Capture the cell that displays the provided text and extract its [x, y] central coordinate. 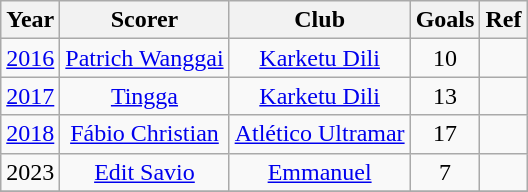
2017 [30, 96]
7 [445, 172]
17 [445, 134]
13 [445, 96]
Edit Savio [144, 172]
Atlético Ultramar [320, 134]
Scorer [144, 20]
Fábio Christian [144, 134]
10 [445, 58]
2018 [30, 134]
Ref [504, 20]
Emmanuel [320, 172]
Tingga [144, 96]
2023 [30, 172]
Club [320, 20]
Year [30, 20]
Goals [445, 20]
2016 [30, 58]
Patrich Wanggai [144, 58]
